Extract the [X, Y] coordinate from the center of the cell holding the provided text.  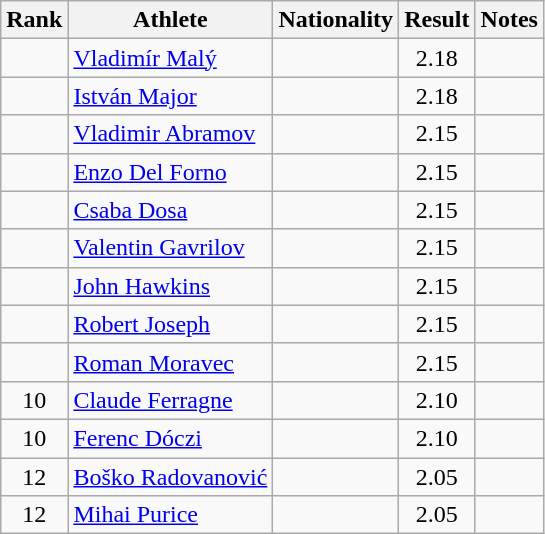
Notes [509, 20]
John Hawkins [170, 286]
Mihai Purice [170, 515]
Ferenc Dóczi [170, 438]
Vladimír Malý [170, 58]
Boško Radovanović [170, 477]
István Major [170, 96]
Athlete [170, 20]
Claude Ferragne [170, 400]
Robert Joseph [170, 324]
Enzo Del Forno [170, 172]
Result [437, 20]
Valentin Gavrilov [170, 248]
Vladimir Abramov [170, 134]
Nationality [336, 20]
Roman Moravec [170, 362]
Csaba Dosa [170, 210]
Rank [34, 20]
